For the text-containing cell, return its midpoint in (x, y) coordinate format. 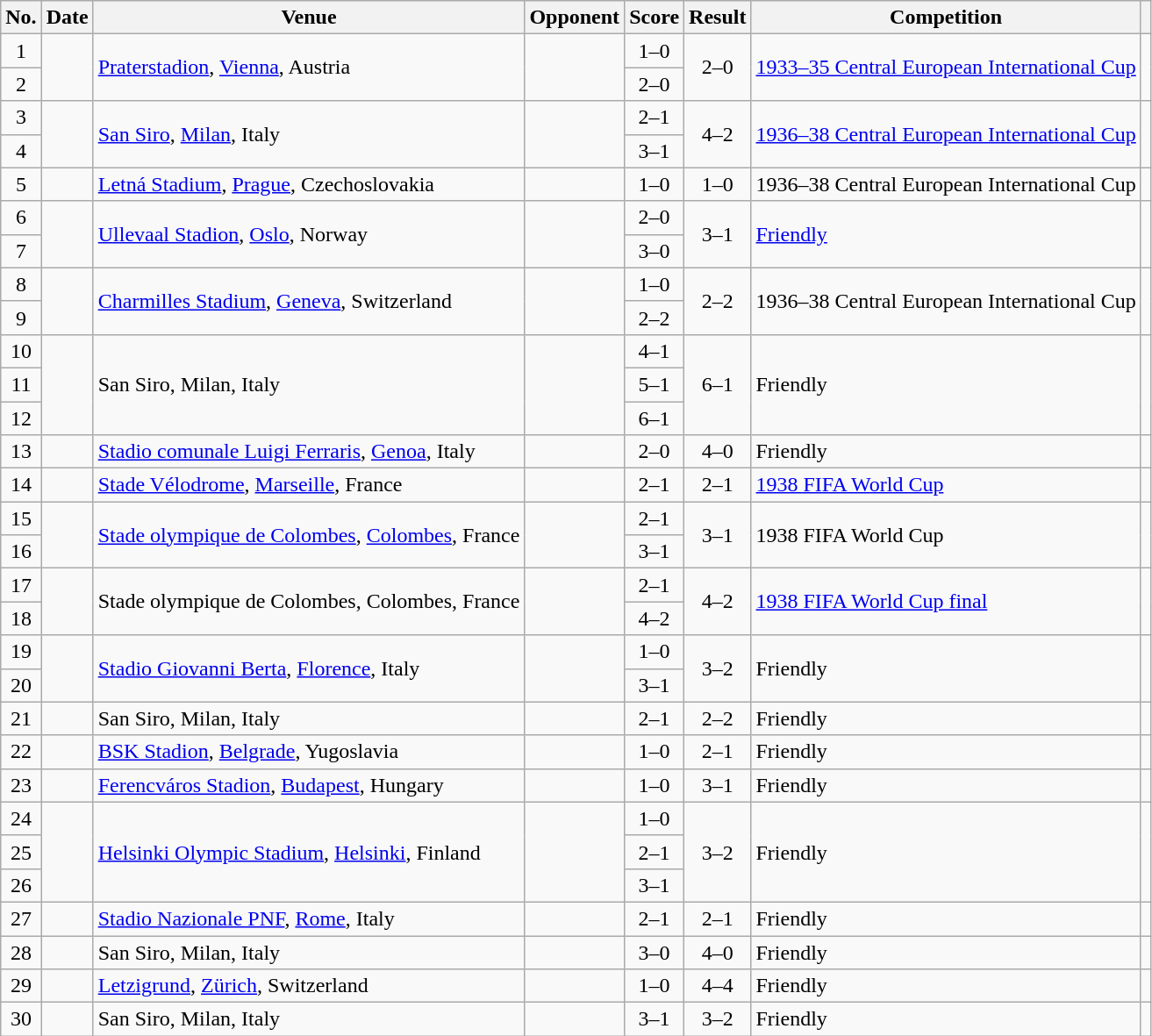
27 (21, 918)
Date (67, 18)
1 (21, 51)
12 (21, 418)
Venue (309, 18)
9 (21, 318)
Competition (946, 18)
24 (21, 818)
Stadio Nazionale PNF, Rome, Italy (309, 918)
1933–35 Central European International Cup (946, 68)
5 (21, 184)
Ullevaal Stadion, Oslo, Norway (309, 234)
8 (21, 284)
2 (21, 84)
19 (21, 652)
14 (21, 485)
15 (21, 518)
20 (21, 685)
Result (718, 18)
17 (21, 585)
Stade Vélodrome, Marseille, France (309, 485)
Ferencváros Stadion, Budapest, Hungary (309, 785)
Stadio Giovanni Berta, Florence, Italy (309, 668)
Opponent (575, 18)
No. (21, 18)
25 (21, 852)
3 (21, 118)
10 (21, 351)
Praterstadion, Vienna, Austria (309, 68)
Letzigrund, Zürich, Switzerland (309, 986)
Helsinki Olympic Stadium, Helsinki, Finland (309, 852)
21 (21, 718)
Charmilles Stadium, Geneva, Switzerland (309, 301)
4–4 (718, 986)
4 (21, 151)
26 (21, 885)
1938 FIFA World Cup final (946, 602)
BSK Stadion, Belgrade, Yugoslavia (309, 752)
6 (21, 218)
16 (21, 552)
13 (21, 452)
29 (21, 986)
Stadio comunale Luigi Ferraris, Genoa, Italy (309, 452)
7 (21, 251)
11 (21, 384)
5–1 (655, 384)
30 (21, 1019)
23 (21, 785)
Letná Stadium, Prague, Czechoslovakia (309, 184)
28 (21, 952)
18 (21, 618)
Score (655, 18)
4–1 (655, 351)
22 (21, 752)
